From the cell containing the given text, extract its center point as [x, y] coordinate. 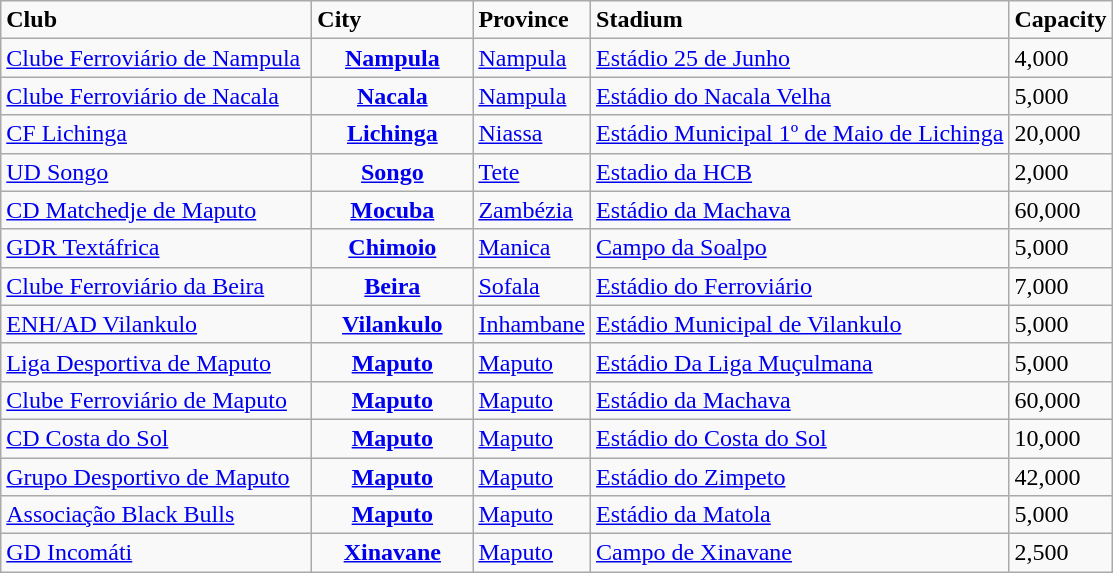
Estádio do Nacala Velha [800, 96]
Associação Black Bulls [156, 515]
Campo da Soalpo [800, 248]
Estádio da Matola [800, 515]
Estádio Da Liga Muçulmana [800, 362]
Sofala [532, 286]
Estádio Municipal de Vilankulo [800, 324]
Zambézia [532, 210]
Campo de Xinavane [800, 553]
Niassa [532, 134]
CD Matchedje de Maputo [156, 210]
10,000 [1060, 438]
Songo [392, 172]
Tete [532, 172]
Grupo Desportivo de Maputo [156, 477]
CD Costa do Sol [156, 438]
7,000 [1060, 286]
4,000 [1060, 58]
CF Lichinga [156, 134]
ENH/AD Vilankulo [156, 324]
Clube Ferroviário de Nampula [156, 58]
Estadio da HCB [800, 172]
Clube Ferroviário da Beira [156, 286]
Estádio do Costa do Sol [800, 438]
Capacity [1060, 20]
2,000 [1060, 172]
Lichinga [392, 134]
Province [532, 20]
42,000 [1060, 477]
Estádio 25 de Junho [800, 58]
Vilankulo [392, 324]
Clube Ferroviário de Maputo [156, 400]
GDR Textáfrica [156, 248]
Chimoio [392, 248]
Beira [392, 286]
City [392, 20]
UD Songo [156, 172]
Xinavane [392, 553]
GD Incomáti [156, 553]
Nacala [392, 96]
Estádio Municipal 1º de Maio de Lichinga [800, 134]
Clube Ferroviário de Nacala [156, 96]
Manica [532, 248]
Stadium [800, 20]
20,000 [1060, 134]
Liga Desportiva de Maputo [156, 362]
Estádio do Ferroviário [800, 286]
Estádio do Zimpeto [800, 477]
Inhambane [532, 324]
Mocuba [392, 210]
Club [156, 20]
2,500 [1060, 553]
